For the text-containing cell, return its midpoint in [x, y] coordinate format. 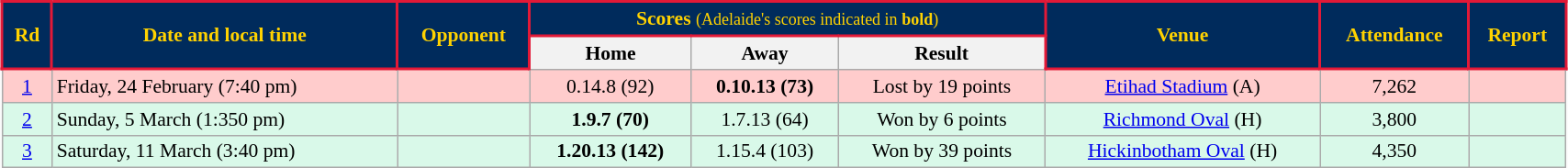
0.14.8 (92) [610, 85]
1.7.13 (64) [766, 119]
Lost by 19 points [942, 85]
2 [27, 119]
Hickinbotham Oval (H) [1182, 151]
Richmond Oval (H) [1182, 119]
3,800 [1394, 119]
Date and local time [225, 36]
7,262 [1394, 85]
Home [610, 52]
1 [27, 85]
Scores (Adelaide's scores indicated in bold) [788, 18]
Venue [1182, 36]
Away [766, 52]
Sunday, 5 March (1:350 pm) [225, 119]
Saturday, 11 March (3:40 pm) [225, 151]
Friday, 24 February (7:40 pm) [225, 85]
1.20.13 (142) [610, 151]
0.10.13 (73) [766, 85]
Result [942, 52]
Rd [27, 36]
Etihad Stadium (A) [1182, 85]
Opponent [464, 36]
3 [27, 151]
Won by 6 points [942, 119]
1.15.4 (103) [766, 151]
4,350 [1394, 151]
Report [1518, 36]
Won by 39 points [942, 151]
Attendance [1394, 36]
1.9.7 (70) [610, 119]
